Extract the (x, y) coordinate from the center of the cell holding the provided text.  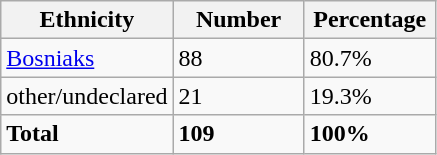
Bosniaks (87, 58)
19.3% (370, 96)
109 (238, 134)
Number (238, 20)
80.7% (370, 58)
other/undeclared (87, 96)
Percentage (370, 20)
100% (370, 134)
Total (87, 134)
88 (238, 58)
Ethnicity (87, 20)
21 (238, 96)
